Extract the [x, y] coordinate from the center of the cell holding the provided text.  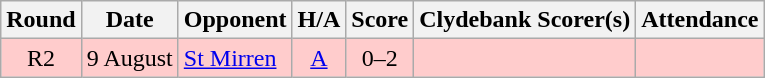
0–2 [380, 58]
Opponent [235, 20]
Date [130, 20]
R2 [41, 58]
Round [41, 20]
H/A [319, 20]
9 August [130, 58]
St Mirren [235, 58]
Score [380, 20]
Attendance [700, 20]
A [319, 58]
Clydebank Scorer(s) [525, 20]
